For the text-containing cell, return its midpoint in (x, y) coordinate format. 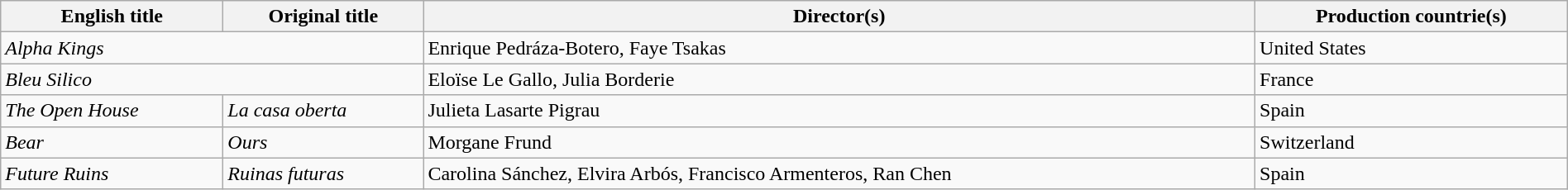
The Open House (112, 111)
English title (112, 17)
Bleu Silico (212, 79)
Production countrie(s) (1412, 17)
France (1412, 79)
Switzerland (1412, 142)
Ours (323, 142)
Bear (112, 142)
Alpha Kings (212, 48)
Morgane Frund (839, 142)
Director(s) (839, 17)
Carolina Sánchez, Elvira Arbós, Francisco Armenteros, Ran Chen (839, 173)
Future Ruins (112, 173)
Enrique Pedráza-Botero, Faye Tsakas (839, 48)
La casa oberta (323, 111)
United States (1412, 48)
Ruinas futuras (323, 173)
Eloïse Le Gallo, Julia Borderie (839, 79)
Original title (323, 17)
Julieta Lasarte Pigrau (839, 111)
